Search for the cell housing the specified text and yield its [X, Y] center coordinate. 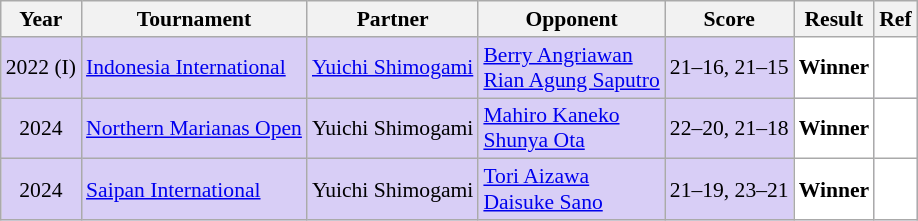
Tournament [194, 19]
Score [730, 19]
Year [41, 19]
22–20, 21–18 [730, 128]
Opponent [571, 19]
Saipan International [194, 190]
21–19, 23–21 [730, 190]
21–16, 21–15 [730, 68]
Mahiro Kaneko Shunya Ota [571, 128]
2022 (I) [41, 68]
Berry Angriawan Rian Agung Saputro [571, 68]
Partner [392, 19]
Northern Marianas Open [194, 128]
Result [834, 19]
Tori Aizawa Daisuke Sano [571, 190]
Indonesia International [194, 68]
Ref [895, 19]
